From the cell containing the given text, extract its center point as (x, y) coordinate. 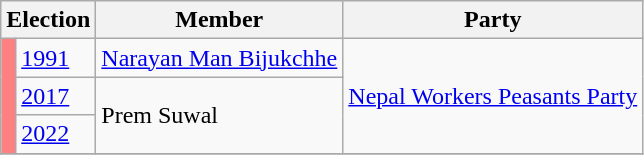
Member (220, 20)
2022 (56, 134)
2017 (56, 96)
Election (48, 20)
1991 (56, 58)
Prem Suwal (220, 115)
Narayan Man Bijukchhe (220, 58)
Party (493, 20)
Nepal Workers Peasants Party (493, 96)
